Output the (X, Y) coordinate of the center of the cell containing the given text.  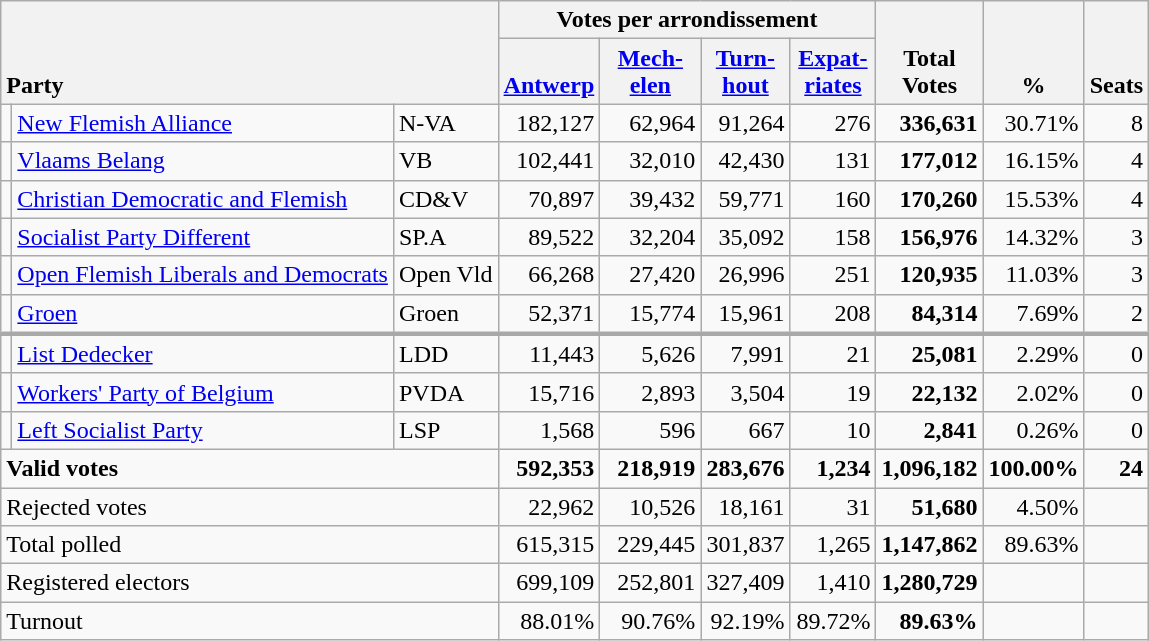
160 (833, 199)
301,837 (746, 545)
1,096,182 (930, 468)
70,897 (549, 199)
1,410 (833, 583)
LDD (446, 354)
42,430 (746, 161)
22,132 (930, 392)
24 (1116, 468)
8 (1116, 123)
88.01% (549, 621)
229,445 (650, 545)
66,268 (549, 275)
Valid votes (250, 468)
120,935 (930, 275)
283,676 (746, 468)
1,234 (833, 468)
2,893 (650, 392)
Turn- hout (746, 72)
336,631 (930, 123)
15.53% (1034, 199)
Seats (1116, 52)
667 (746, 430)
30.71% (1034, 123)
Left Socialist Party (203, 430)
Workers' Party of Belgium (203, 392)
218,919 (650, 468)
Vlaams Belang (203, 161)
3,504 (746, 392)
25,081 (930, 354)
699,109 (549, 583)
Expat- riates (833, 72)
2,841 (930, 430)
VB (446, 161)
52,371 (549, 314)
PVDA (446, 392)
252,801 (650, 583)
Party (250, 52)
158 (833, 237)
Votes per arrondissement (687, 20)
59,771 (746, 199)
Christian Democratic and Flemish (203, 199)
LSP (446, 430)
Turnout (250, 621)
14.32% (1034, 237)
16.15% (1034, 161)
10 (833, 430)
177,012 (930, 161)
10,526 (650, 507)
Antwerp (549, 72)
Total polled (250, 545)
90.76% (650, 621)
New Flemish Alliance (203, 123)
7,991 (746, 354)
27,420 (650, 275)
62,964 (650, 123)
4.50% (1034, 507)
1,280,729 (930, 583)
2.02% (1034, 392)
592,353 (549, 468)
0.26% (1034, 430)
615,315 (549, 545)
102,441 (549, 161)
Open Flemish Liberals and Democrats (203, 275)
% (1034, 52)
26,996 (746, 275)
7.69% (1034, 314)
2 (1116, 314)
Mech- elen (650, 72)
18,161 (746, 507)
327,409 (746, 583)
100.00% (1034, 468)
5,626 (650, 354)
39,432 (650, 199)
51,680 (930, 507)
251 (833, 275)
32,010 (650, 161)
CD&V (446, 199)
170,260 (930, 199)
11.03% (1034, 275)
182,127 (549, 123)
Socialist Party Different (203, 237)
32,204 (650, 237)
1,265 (833, 545)
2.29% (1034, 354)
89,522 (549, 237)
19 (833, 392)
276 (833, 123)
Rejected votes (250, 507)
89.72% (833, 621)
156,976 (930, 237)
91,264 (746, 123)
Total Votes (930, 52)
11,443 (549, 354)
22,962 (549, 507)
131 (833, 161)
31 (833, 507)
84,314 (930, 314)
15,716 (549, 392)
N-VA (446, 123)
List Dedecker (203, 354)
1,147,862 (930, 545)
208 (833, 314)
92.19% (746, 621)
1,568 (549, 430)
15,961 (746, 314)
596 (650, 430)
Registered electors (250, 583)
Open Vld (446, 275)
15,774 (650, 314)
35,092 (746, 237)
SP.A (446, 237)
21 (833, 354)
